Output the (x, y) coordinate of the center of the cell containing the given text.  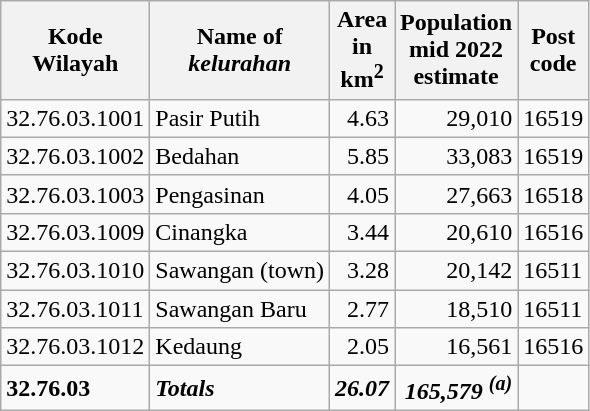
Sawangan Baru (240, 309)
4.05 (362, 194)
2.05 (362, 347)
Pasir Putih (240, 118)
32.76.03.1011 (76, 309)
32.76.03.1010 (76, 271)
27,663 (456, 194)
Bedahan (240, 156)
16518 (554, 194)
16,561 (456, 347)
18,510 (456, 309)
4.63 (362, 118)
33,083 (456, 156)
26.07 (362, 388)
Cinangka (240, 232)
3.44 (362, 232)
32.76.03.1003 (76, 194)
Totals (240, 388)
Kode Wilayah (76, 50)
32.76.03.1012 (76, 347)
32.76.03.1001 (76, 118)
Postcode (554, 50)
Name of kelurahan (240, 50)
Area in km2 (362, 50)
29,010 (456, 118)
20,610 (456, 232)
32.76.03.1009 (76, 232)
3.28 (362, 271)
2.77 (362, 309)
Kedaung (240, 347)
32.76.03.1002 (76, 156)
Sawangan (town) (240, 271)
20,142 (456, 271)
Populationmid 2022estimate (456, 50)
165,579 (a) (456, 388)
Pengasinan (240, 194)
32.76.03 (76, 388)
5.85 (362, 156)
